Pinpoint the cell where the given text exists, returning its (x, y) midpoint coordinate. 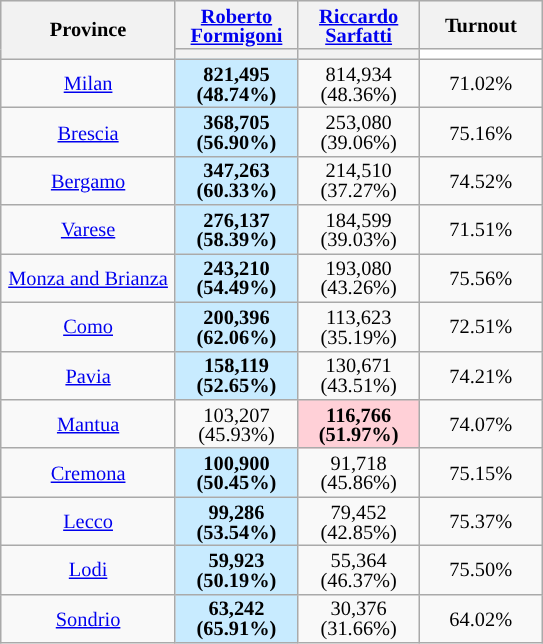
214,510 (37.27%) (359, 180)
Como (88, 326)
Brescia (88, 132)
Monza and Brianza (88, 278)
100,900 (50.45%) (236, 472)
75.37% (481, 522)
75.56% (481, 278)
276,137 (58.39%) (236, 230)
253,080 (39.06%) (359, 132)
158,119 (52.65%) (236, 376)
55,364 (46.37%) (359, 570)
59,923 (50.19%) (236, 570)
99,286 (53.54%) (236, 522)
368,705 (56.90%) (236, 132)
Turnout (481, 24)
Varese (88, 230)
Province (88, 29)
72.51% (481, 326)
71.02% (481, 84)
116,766(51.97%) (359, 424)
Pavia (88, 376)
75.16% (481, 132)
75.15% (481, 472)
63,242 (65.91%) (236, 618)
79,452 (42.85%) (359, 522)
75.50% (481, 570)
Mantua (88, 424)
814,934 (48.36%) (359, 84)
Cremona (88, 472)
130,671 (43.51%) (359, 376)
113,623 (35.19%) (359, 326)
821,495 (48.74%) (236, 84)
Riccardo Sarfatti (359, 24)
74.07% (481, 424)
74.52% (481, 180)
Bergamo (88, 180)
200,396 (62.06%) (236, 326)
30,376 (31.66%) (359, 618)
Lodi (88, 570)
Sondrio (88, 618)
91,718 (45.86%) (359, 472)
Roberto Formigoni (236, 24)
184,599 (39.03%) (359, 230)
243,210 (54.49%) (236, 278)
71.51% (481, 230)
193,080 (43.26%) (359, 278)
64.02% (481, 618)
74.21% (481, 376)
Lecco (88, 522)
347,263 (60.33%) (236, 180)
Milan (88, 84)
103,207 (45.93%) (236, 424)
